For the text-containing cell, return its midpoint in [x, y] coordinate format. 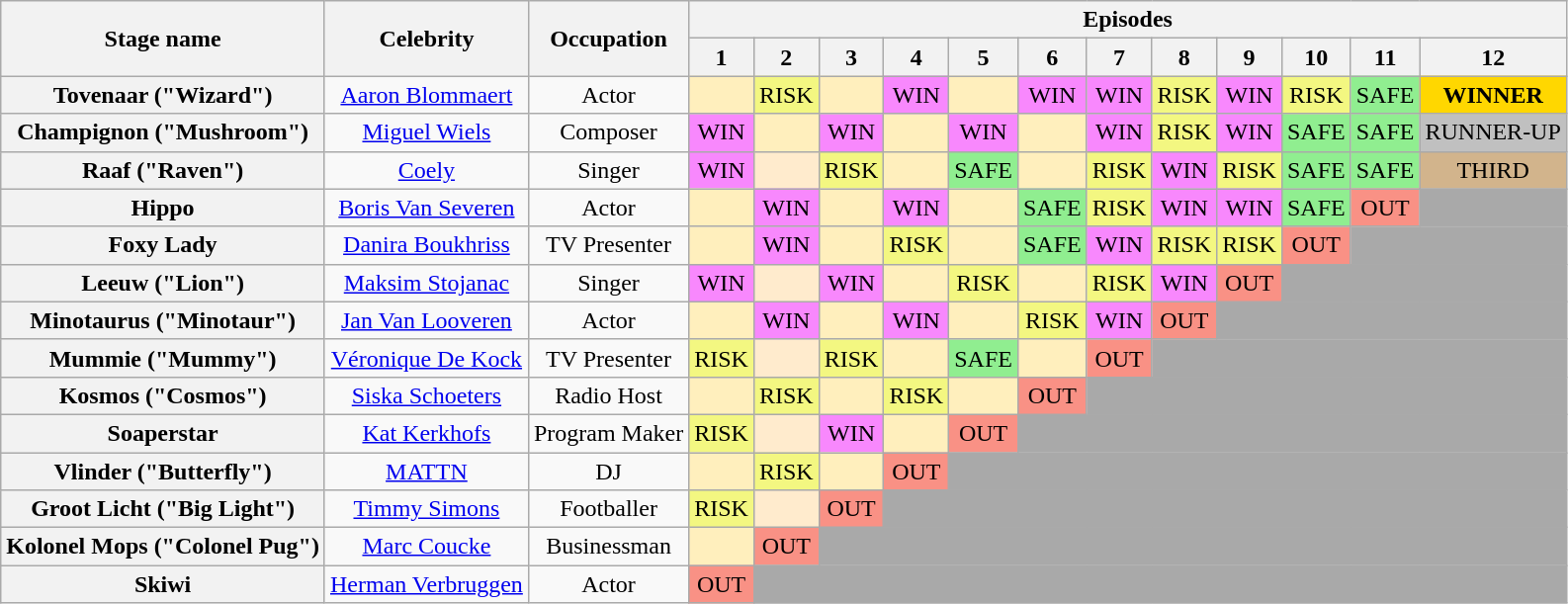
9 [1250, 57]
2 [786, 57]
THIRD [1493, 170]
Episodes [1128, 20]
WINNER [1493, 95]
Danira Boukhriss [426, 245]
Minotaurus ("Minotaur") [163, 320]
Maksim Stojanac [426, 283]
MATTN [426, 472]
6 [1052, 57]
Celebrity [426, 39]
RUNNER-UP [1493, 132]
Footballer [608, 509]
8 [1184, 57]
Jan Van Looveren [426, 320]
Tovenaar ("Wizard") [163, 95]
11 [1385, 57]
Siska Schoeters [426, 395]
Vlinder ("Butterfly") [163, 472]
Kolonel Mops ("Colonel Pug") [163, 547]
Kat Kerkhofs [426, 433]
Businessman [608, 547]
Hippo [163, 208]
Groot Licht ("Big Light") [163, 509]
5 [984, 57]
3 [851, 57]
12 [1493, 57]
Boris Van Severen [426, 208]
Aaron Blommaert [426, 95]
Timmy Simons [426, 509]
Program Maker [608, 433]
Miguel Wiels [426, 132]
Herman Verbruggen [426, 584]
Mummie ("Mummy") [163, 358]
Marc Coucke [426, 547]
Foxy Lady [163, 245]
DJ [608, 472]
1 [722, 57]
Skiwi [163, 584]
Champignon ("Mushroom") [163, 132]
Occupation [608, 39]
Radio Host [608, 395]
4 [916, 57]
Kosmos ("Cosmos") [163, 395]
Leeuw ("Lion") [163, 283]
Raaf ("Raven") [163, 170]
Coely [426, 170]
10 [1316, 57]
Composer [608, 132]
Véronique De Kock [426, 358]
Stage name [163, 39]
7 [1119, 57]
Soaperstar [163, 433]
